Search for the cell housing the specified text and yield its (X, Y) center coordinate. 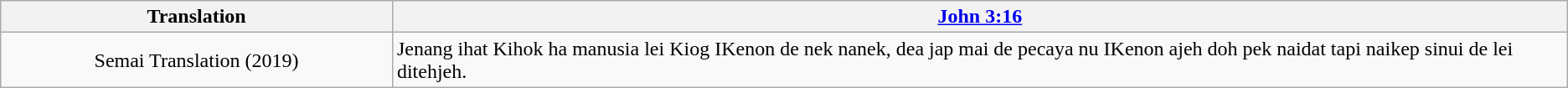
Semai Translation (2019) (197, 60)
John 3:16 (980, 17)
Jenang ihat Kihok ha manusia lei Kiog IKenon de nek nanek, dea jap mai de pecaya nu IKenon ajeh doh pek naidat tapi naikep sinui de lei ditehjeh. (980, 60)
Translation (197, 17)
